Extract the [X, Y] coordinate from the center of the cell holding the provided text.  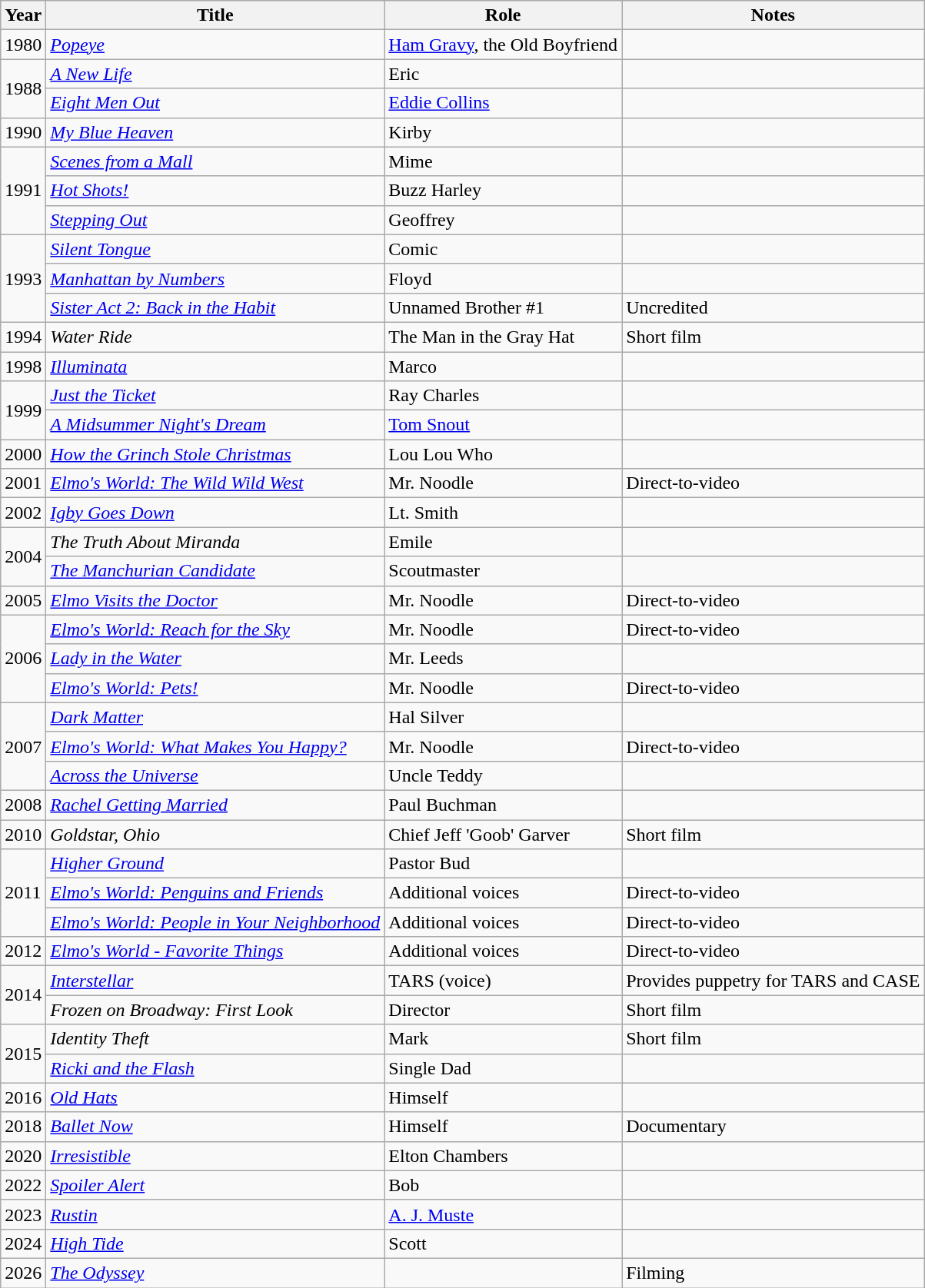
Lt. Smith [503, 513]
Higher Ground [215, 864]
1991 [23, 191]
Illuminata [215, 367]
Chief Jeff 'Goob' Garver [503, 834]
Unnamed Brother #1 [503, 307]
Elmo's World - Favorite Things [215, 951]
1988 [23, 88]
Mime [503, 161]
The Manchurian Candidate [215, 571]
2005 [23, 600]
Year [23, 15]
2018 [23, 1127]
Igby Goes Down [215, 513]
Scenes from a Mall [215, 161]
Emile [503, 542]
2020 [23, 1156]
Role [503, 15]
Frozen on Broadway: First Look [215, 1010]
Provides puppetry for TARS and CASE [774, 981]
Identity Theft [215, 1039]
Manhattan by Numbers [215, 278]
Elmo's World: The Wild Wild West [215, 483]
1994 [23, 337]
Uncredited [774, 307]
Interstellar [215, 981]
Rustin [215, 1214]
Spoiler Alert [215, 1185]
2016 [23, 1097]
2015 [23, 1054]
Silent Tongue [215, 249]
The Man in the Gray Hat [503, 337]
Just the Ticket [215, 396]
Old Hats [215, 1097]
Uncle Teddy [503, 775]
2000 [23, 454]
How the Grinch Stole Christmas [215, 454]
Elmo's World: People in Your Neighborhood [215, 922]
2024 [23, 1243]
My Blue Heaven [215, 132]
2012 [23, 951]
2022 [23, 1185]
1980 [23, 45]
Rachel Getting Married [215, 805]
2004 [23, 556]
1999 [23, 410]
Elmo's World: Reach for the Sky [215, 629]
2023 [23, 1214]
Paul Buchman [503, 805]
Goldstar, Ohio [215, 834]
Scott [503, 1243]
Scoutmaster [503, 571]
Eddie Collins [503, 103]
Across the Universe [215, 775]
Eric [503, 74]
1998 [23, 367]
Water Ride [215, 337]
Documentary [774, 1127]
The Odyssey [215, 1273]
Single Dad [503, 1068]
High Tide [215, 1243]
Notes [774, 15]
A Midsummer Night's Dream [215, 425]
Pastor Bud [503, 864]
Ballet Now [215, 1127]
2011 [23, 893]
The Truth About Miranda [215, 542]
Tom Snout [503, 425]
2026 [23, 1273]
Stepping Out [215, 220]
Lady in the Water [215, 659]
Ray Charles [503, 396]
2010 [23, 834]
Marco [503, 367]
Elmo Visits the Doctor [215, 600]
Comic [503, 249]
Dark Matter [215, 717]
2014 [23, 995]
Sister Act 2: Back in the Habit [215, 307]
Title [215, 15]
2006 [23, 659]
2001 [23, 483]
Director [503, 1010]
Popeye [215, 45]
Geoffrey [503, 220]
TARS (voice) [503, 981]
Buzz Harley [503, 191]
Mr. Leeds [503, 659]
Bob [503, 1185]
Ham Gravy, the Old Boyfriend [503, 45]
Elmo's World: Pets! [215, 688]
1990 [23, 132]
Elmo's World: Penguins and Friends [215, 893]
Elton Chambers [503, 1156]
Mark [503, 1039]
2002 [23, 513]
Lou Lou Who [503, 454]
2008 [23, 805]
Floyd [503, 278]
A New Life [215, 74]
Kirby [503, 132]
Hot Shots! [215, 191]
A. J. Muste [503, 1214]
Filming [774, 1273]
2007 [23, 746]
1993 [23, 278]
Ricki and the Flash [215, 1068]
Elmo's World: What Makes You Happy? [215, 746]
Irresistible [215, 1156]
Hal Silver [503, 717]
Eight Men Out [215, 103]
